Identify which cell holds the provided text, then report its (X, Y) central coordinate. 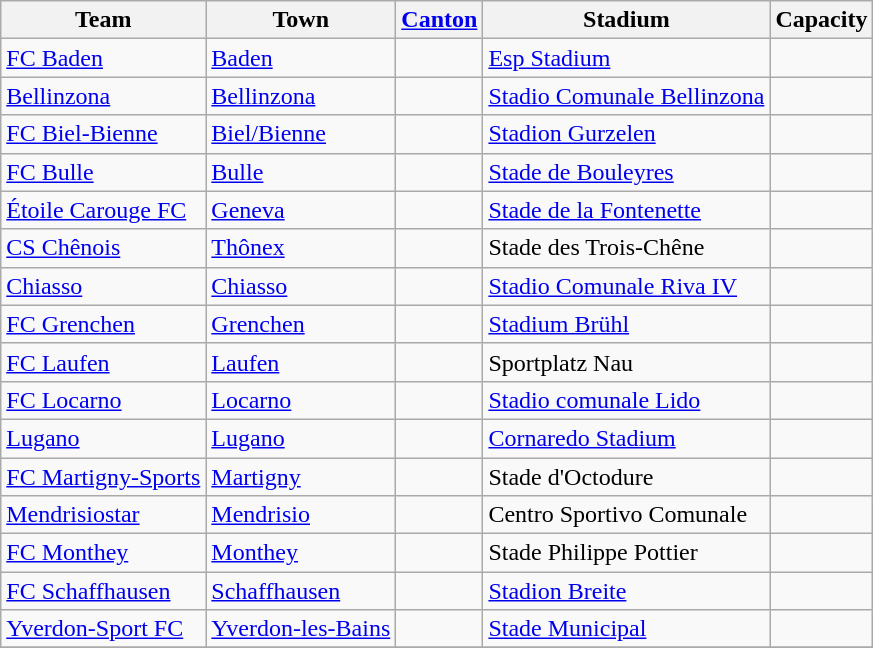
Stade Philippe Pottier (626, 553)
Team (104, 20)
FC Bulle (104, 172)
Laufen (301, 362)
Stade de la Fontenette (626, 210)
Stadium Brühl (626, 324)
FC Laufen (104, 362)
Yverdon-Sport FC (104, 629)
Bulle (301, 172)
Cornaredo Stadium (626, 438)
FC Monthey (104, 553)
Mendrisio (301, 515)
Centro Sportivo Comunale (626, 515)
Stade de Bouleyres (626, 172)
Stade Municipal (626, 629)
Stadio comunale Lido (626, 400)
Esp Stadium (626, 58)
FC Biel-Bienne (104, 134)
Thônex (301, 248)
Sportplatz Nau (626, 362)
Canton (440, 20)
Yverdon-les-Bains (301, 629)
Stade des Trois-Chêne (626, 248)
Stadium (626, 20)
Locarno (301, 400)
Baden (301, 58)
Stadio Comunale Bellinzona (626, 96)
Schaffhausen (301, 591)
Capacity (822, 20)
Mendrisiostar (104, 515)
Étoile Carouge FC (104, 210)
Stadion Breite (626, 591)
FC Locarno (104, 400)
Monthey (301, 553)
Stadio Comunale Riva IV (626, 286)
Grenchen (301, 324)
FC Grenchen (104, 324)
Geneva (301, 210)
Stade d'Octodure (626, 477)
Town (301, 20)
CS Chênois (104, 248)
Martigny (301, 477)
FC Schaffhausen (104, 591)
Biel/Bienne (301, 134)
FC Baden (104, 58)
Stadion Gurzelen (626, 134)
FC Martigny-Sports (104, 477)
